Locate the cell with the specified text and output its [x, y] center coordinate. 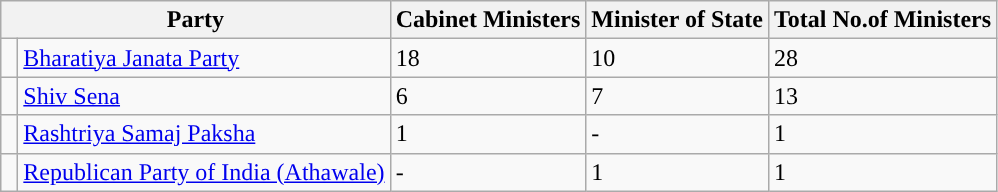
6 [488, 96]
Republican Party of India (Athawale) [204, 172]
Rashtriya Samaj Paksha [204, 134]
Total No.of Ministers [882, 20]
Minister of State [678, 20]
10 [678, 58]
Bharatiya Janata Party [204, 58]
7 [678, 96]
Party [196, 20]
Cabinet Ministers [488, 20]
13 [882, 96]
18 [488, 58]
Shiv Sena [204, 96]
28 [882, 58]
